Pinpoint the cell where the given text exists, returning its (X, Y) midpoint coordinate. 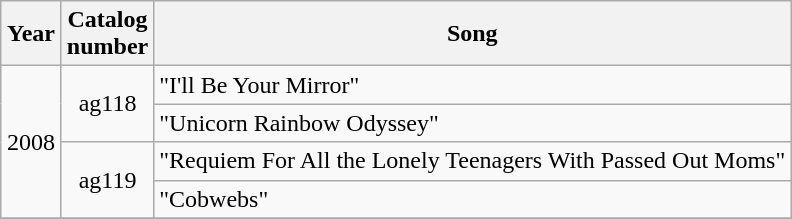
2008 (32, 142)
"Cobwebs" (472, 199)
ag119 (107, 180)
"Requiem For All the Lonely Teenagers With Passed Out Moms" (472, 161)
Year (32, 34)
Catalog number (107, 34)
"Unicorn Rainbow Odyssey" (472, 123)
"I'll Be Your Mirror" (472, 85)
Song (472, 34)
ag118 (107, 104)
